Capture the cell that displays the provided text and extract its (X, Y) central coordinate. 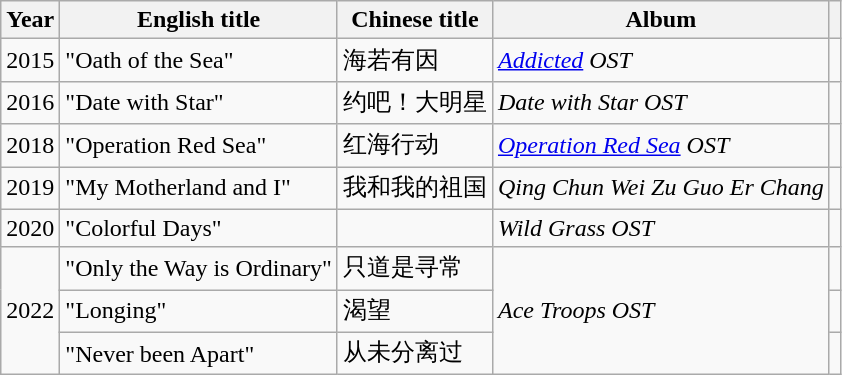
"Never been Apart" (199, 354)
Chinese title (414, 20)
渴望 (414, 312)
"Colorful Days" (199, 228)
2020 (30, 228)
2018 (30, 146)
2022 (30, 311)
"Date with Star" (199, 102)
2015 (30, 60)
"My Motherland and I" (199, 188)
Ace Troops OST (660, 311)
Addicted OST (660, 60)
我和我的祖国 (414, 188)
"Oath of the Sea" (199, 60)
从未分离过 (414, 354)
Date with Star OST (660, 102)
海若有因 (414, 60)
Qing Chun Wei Zu Guo Er Chang (660, 188)
Wild Grass OST (660, 228)
Operation Red Sea OST (660, 146)
English title (199, 20)
2019 (30, 188)
只道是寻常 (414, 268)
2016 (30, 102)
Album (660, 20)
Year (30, 20)
"Longing" (199, 312)
约吧！大明星 (414, 102)
红海行动 (414, 146)
"Only the Way is Ordinary" (199, 268)
"Operation Red Sea" (199, 146)
